Search for the cell housing the specified text and yield its (X, Y) center coordinate. 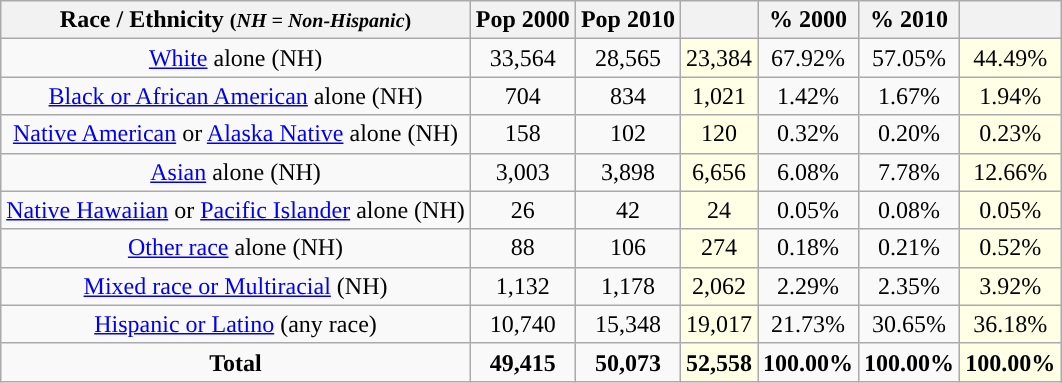
21.73% (808, 324)
102 (628, 134)
26 (522, 210)
1,021 (718, 96)
1.67% (910, 96)
0.08% (910, 210)
Pop 2000 (522, 20)
1.94% (1010, 96)
23,384 (718, 58)
0.32% (808, 134)
33,564 (522, 58)
Race / Ethnicity (NH = Non-Hispanic) (236, 20)
42 (628, 210)
52,558 (718, 362)
Native Hawaiian or Pacific Islander alone (NH) (236, 210)
Hispanic or Latino (any race) (236, 324)
19,017 (718, 324)
2.35% (910, 286)
50,073 (628, 362)
0.23% (1010, 134)
28,565 (628, 58)
Native American or Alaska Native alone (NH) (236, 134)
88 (522, 248)
6,656 (718, 172)
0.20% (910, 134)
0.21% (910, 248)
158 (522, 134)
44.49% (1010, 58)
7.78% (910, 172)
1.42% (808, 96)
120 (718, 134)
15,348 (628, 324)
3,898 (628, 172)
Black or African American alone (NH) (236, 96)
12.66% (1010, 172)
White alone (NH) (236, 58)
36.18% (1010, 324)
2.29% (808, 286)
Asian alone (NH) (236, 172)
57.05% (910, 58)
0.18% (808, 248)
1,132 (522, 286)
704 (522, 96)
Other race alone (NH) (236, 248)
24 (718, 210)
% 2010 (910, 20)
30.65% (910, 324)
2,062 (718, 286)
6.08% (808, 172)
106 (628, 248)
Mixed race or Multiracial (NH) (236, 286)
Pop 2010 (628, 20)
49,415 (522, 362)
3,003 (522, 172)
10,740 (522, 324)
% 2000 (808, 20)
67.92% (808, 58)
Total (236, 362)
274 (718, 248)
1,178 (628, 286)
834 (628, 96)
0.52% (1010, 248)
3.92% (1010, 286)
